Find where the given text appears and provide that cell's center as (X, Y) coordinate. 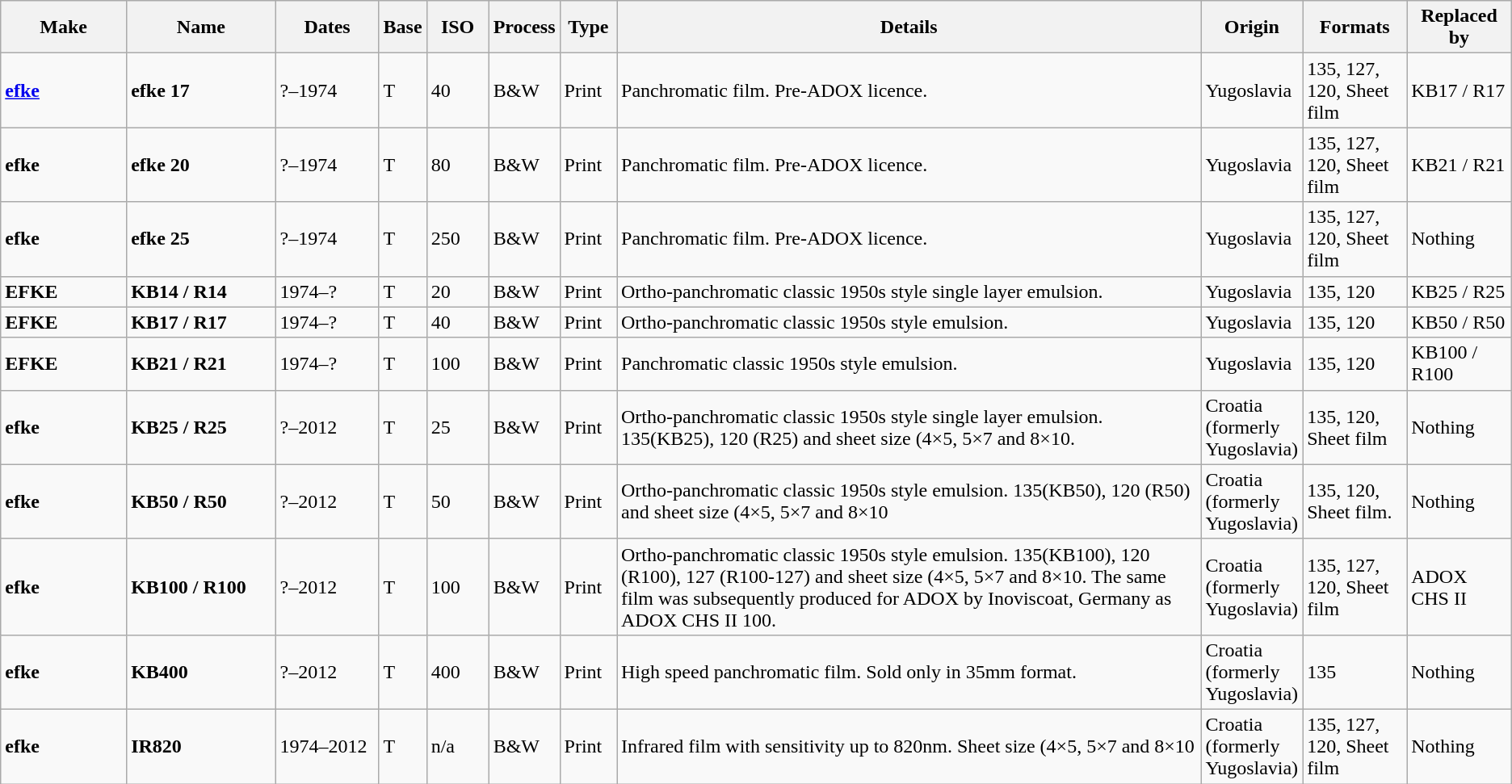
KB14 / R14 (201, 291)
Process (524, 27)
efke 20 (201, 165)
IR820 (201, 746)
ADOX CHS II (1459, 586)
135, 120, Sheet film (1355, 427)
50 (457, 501)
Formats (1355, 27)
Name (201, 27)
efke 17 (201, 90)
250 (457, 239)
135, 120, Sheet film. (1355, 501)
Infrared film with sensitivity up to 820nm. Sheet size (4×5, 5×7 and 8×10 (909, 746)
Panchromatic classic 1950s style emulsion. (909, 363)
Ortho-panchromatic classic 1950s style single layer emulsion. 135(KB25), 120 (R25) and sheet size (4×5, 5×7 and 8×10. (909, 427)
Replaced by (1459, 27)
20 (457, 291)
Ortho-panchromatic classic 1950s style single layer emulsion. (909, 291)
1974–2012 (327, 746)
80 (457, 165)
400 (457, 672)
Make (64, 27)
n/a (457, 746)
High speed panchromatic film. Sold only in 35mm format. (909, 672)
efke 25 (201, 239)
135 (1355, 672)
Ortho-panchromatic classic 1950s style emulsion. 135(KB50), 120 (R50) and sheet size (4×5, 5×7 and 8×10 (909, 501)
25 (457, 427)
Origin (1252, 27)
ISO (457, 27)
Ortho-panchromatic classic 1950s style emulsion. (909, 322)
Dates (327, 27)
KB400 (201, 672)
Base (402, 27)
Type (588, 27)
Details (909, 27)
